Search for the cell housing the specified text and yield its (x, y) center coordinate. 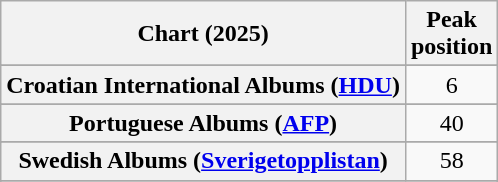
Swedish Albums (Sverigetopplistan) (204, 161)
40 (451, 123)
Portuguese Albums (AFP) (204, 123)
Chart (2025) (204, 34)
Peakposition (451, 34)
Croatian International Albums (HDU) (204, 85)
58 (451, 161)
6 (451, 85)
